For the text-containing cell, return its midpoint in (X, Y) coordinate format. 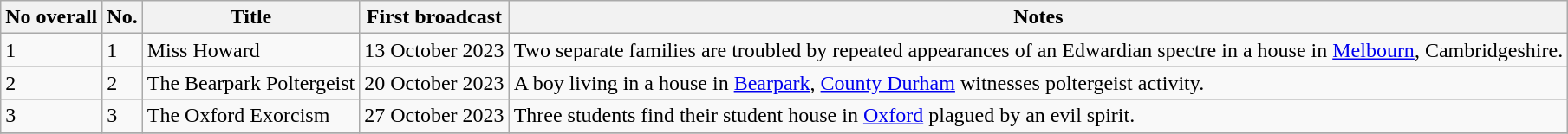
A boy living in a house in Bearpark, County Durham witnesses poltergeist activity. (1038, 83)
27 October 2023 (434, 116)
Miss Howard (251, 50)
The Bearpark Poltergeist (251, 83)
Two separate families are troubled by repeated appearances of an Edwardian spectre in a house in Melbourn, Cambridgeshire. (1038, 50)
No. (122, 17)
20 October 2023 (434, 83)
13 October 2023 (434, 50)
First broadcast (434, 17)
Title (251, 17)
The Oxford Exorcism (251, 116)
No overall (52, 17)
Three students find their student house in Oxford plagued by an evil spirit. (1038, 116)
Notes (1038, 17)
